Scan for the cell matching the given text and deliver its (x, y) coordinate at center. 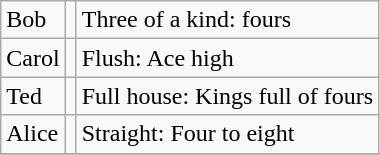
Full house: Kings full of fours (227, 96)
Three of a kind: fours (227, 20)
Flush: Ace high (227, 58)
Carol (33, 58)
Alice (33, 134)
Ted (33, 96)
Straight: Four to eight (227, 134)
Bob (33, 20)
